For the text-containing cell, return its midpoint in (x, y) coordinate format. 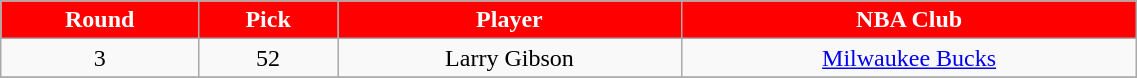
Milwaukee Bucks (908, 58)
Round (100, 20)
52 (268, 58)
Player (510, 20)
Pick (268, 20)
3 (100, 58)
NBA Club (908, 20)
Larry Gibson (510, 58)
